Detect which cell encompasses the target text, then output its (x, y) center coordinate. 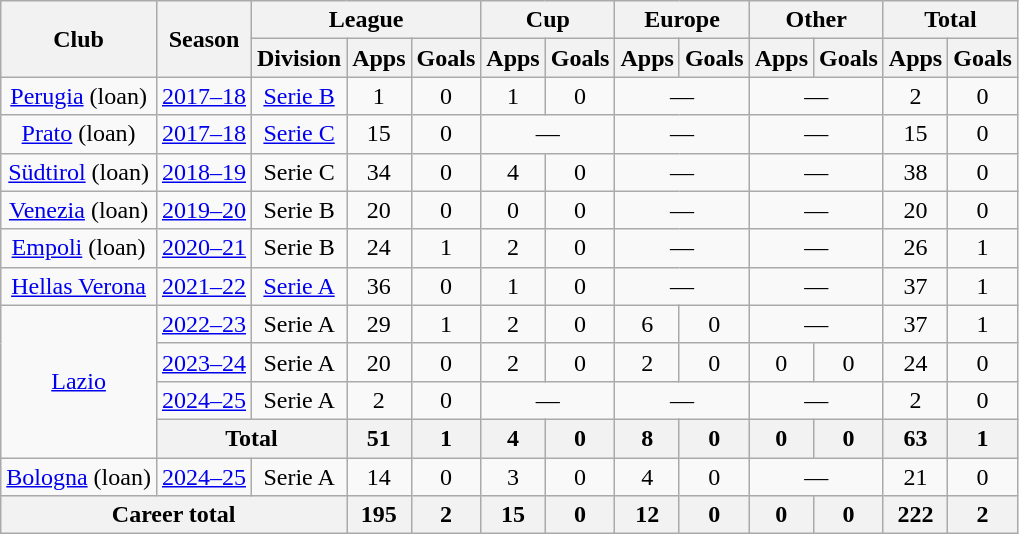
195 (379, 515)
36 (379, 286)
14 (379, 477)
Bologna (loan) (79, 477)
Hellas Verona (79, 286)
3 (513, 477)
Prato (loan) (79, 134)
2019–20 (204, 210)
Club (79, 39)
6 (647, 324)
21 (915, 477)
Other (816, 20)
34 (379, 172)
8 (647, 438)
Europe (682, 20)
63 (915, 438)
38 (915, 172)
Südtirol (loan) (79, 172)
2020–21 (204, 248)
Empoli (loan) (79, 248)
Perugia (loan) (79, 96)
2022–23 (204, 324)
Lazio (79, 381)
Venezia (loan) (79, 210)
Career total (174, 515)
Cup (548, 20)
2023–24 (204, 362)
League (366, 20)
222 (915, 515)
Division (300, 58)
26 (915, 248)
12 (647, 515)
Season (204, 39)
2018–19 (204, 172)
29 (379, 324)
2021–22 (204, 286)
51 (379, 438)
